Detect which cell encompasses the target text, then output its (x, y) center coordinate. 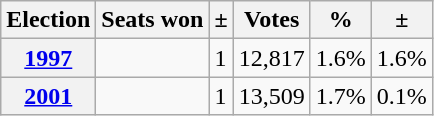
13,509 (272, 96)
1.7% (340, 96)
Seats won (152, 20)
12,817 (272, 58)
0.1% (402, 96)
Votes (272, 20)
1997 (48, 58)
2001 (48, 96)
Election (48, 20)
% (340, 20)
